Detect which cell encompasses the target text, then output its (X, Y) center coordinate. 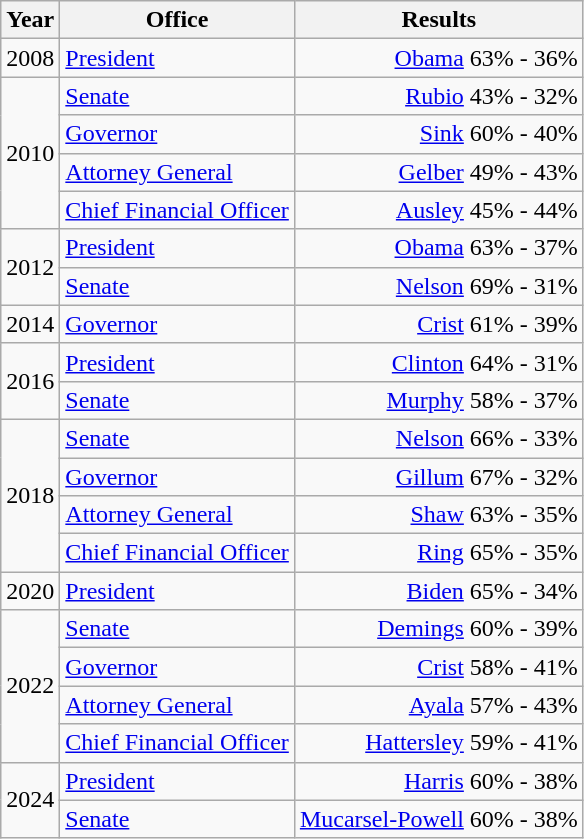
Harris 60% - 38% (438, 781)
2020 (30, 591)
Sink 60% - 40% (438, 134)
Results (438, 20)
Nelson 66% - 33% (438, 438)
Ayala 57% - 43% (438, 705)
2008 (30, 58)
2022 (30, 686)
Gelber 49% - 43% (438, 172)
Ausley 45% - 44% (438, 210)
2018 (30, 495)
Crist 58% - 41% (438, 667)
Demings 60% - 39% (438, 629)
2014 (30, 324)
Murphy 58% - 37% (438, 400)
Mucarsel-Powell 60% - 38% (438, 819)
Clinton 64% - 31% (438, 362)
Year (30, 20)
Office (178, 20)
2012 (30, 267)
Hattersley 59% - 41% (438, 743)
Rubio 43% - 32% (438, 96)
2010 (30, 153)
Nelson 69% - 31% (438, 286)
Biden 65% - 34% (438, 591)
Obama 63% - 36% (438, 58)
2016 (30, 381)
2024 (30, 800)
Shaw 63% - 35% (438, 515)
Gillum 67% - 32% (438, 477)
Ring 65% - 35% (438, 553)
Crist 61% - 39% (438, 324)
Obama 63% - 37% (438, 248)
